Determine the (X, Y) coordinate at the center of the cell enclosing the given text.  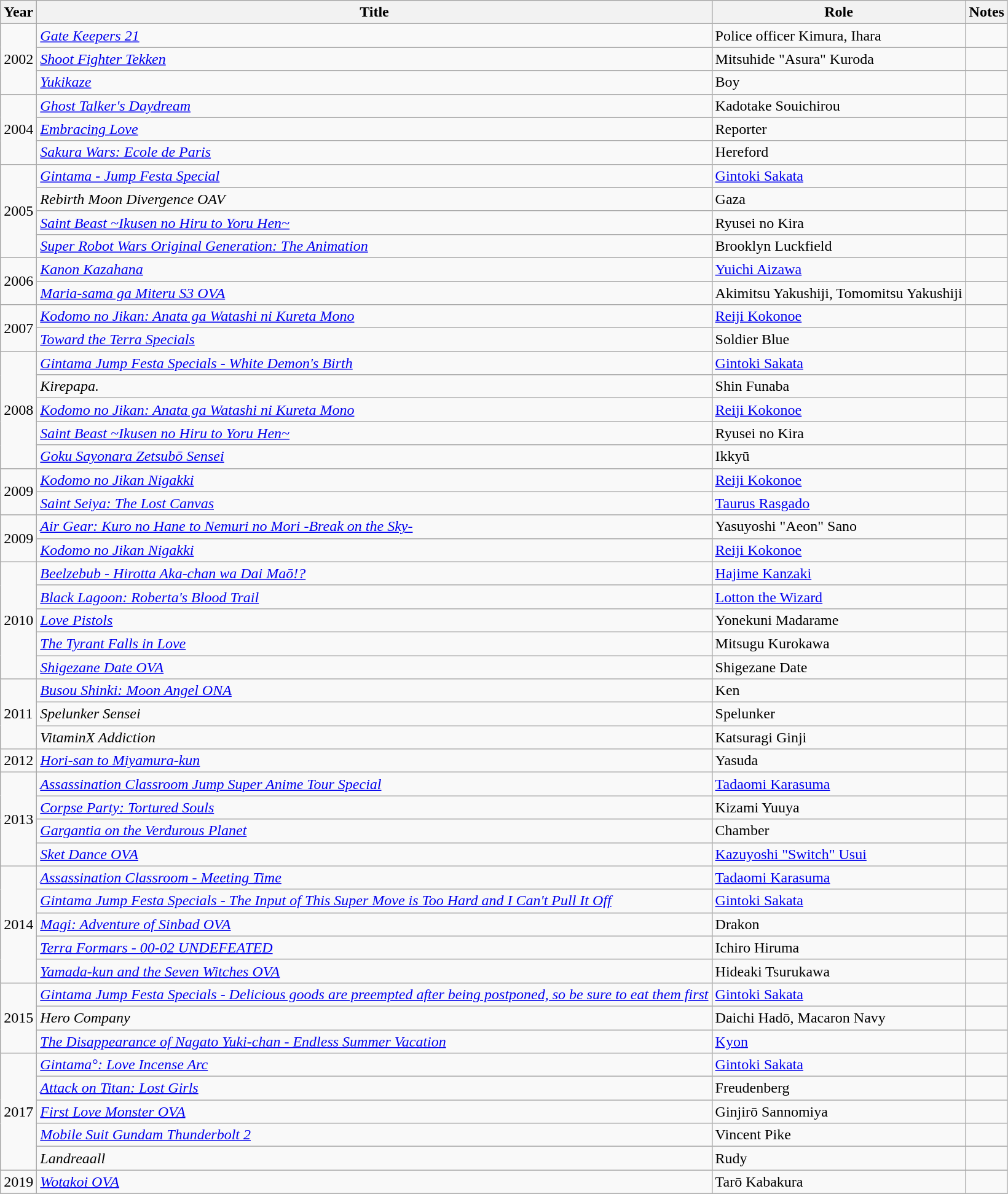
Kyon (838, 1042)
2010 (18, 620)
Shigezane Date (838, 667)
Drakon (838, 924)
Air Gear: Kuro no Hane to Nemuri no Mori -Break on the Sky- (374, 527)
Mitsuhide "Asura" Kuroda (838, 59)
Freudenberg (838, 1088)
Yuichi Aizawa (838, 269)
2012 (18, 761)
Toward the Terra Specials (374, 340)
Title (374, 12)
The Tyrant Falls in Love (374, 643)
Yasuyoshi "Aeon" Sano (838, 527)
Kirepapa. (374, 387)
Hajime Kanzaki (838, 573)
Spelunker Sensei (374, 714)
Maria-sama ga Miteru S3 OVA (374, 293)
Police officer Kimura, Ihara (838, 36)
Assassination Classroom Jump Super Anime Tour Special (374, 784)
Corpse Party: Tortured Souls (374, 807)
Landreaall (374, 1158)
Chamber (838, 831)
2019 (18, 1182)
Mitsugu Kurokawa (838, 643)
Terra Formars - 00-02 UNDEFEATED (374, 948)
Vincent Pike (838, 1135)
Gargantia on the Verdurous Planet (374, 831)
The Disappearance of Nagato Yuki-chan - Endless Summer Vacation (374, 1042)
Gintama°: Love Incense Arc (374, 1065)
Magi: Adventure of Sinbad OVA (374, 924)
2005 (18, 211)
Ichiro Hiruma (838, 948)
2004 (18, 129)
Busou Shinki: Moon Angel ONA (374, 691)
Lotton the Wizard (838, 597)
2006 (18, 281)
Rudy (838, 1158)
Ginjirō Sannomiya (838, 1112)
2013 (18, 819)
Yukikaze (374, 82)
Daichi Hadō, Macaron Navy (838, 1018)
Gintama Jump Festa Specials - The Input of This Super Move is Too Hard and I Can't Pull It Off (374, 901)
Kazuyoshi "Switch" Usui (838, 854)
Kizami Yuuya (838, 807)
Rebirth Moon Divergence OAV (374, 199)
Shoot Fighter Tekken (374, 59)
Katsuragi Ginji (838, 737)
Kadotake Souichirou (838, 106)
Shin Funaba (838, 387)
2015 (18, 1018)
Gate Keepers 21 (374, 36)
Sket Dance OVA (374, 854)
Boy (838, 82)
Gintama - Jump Festa Special (374, 176)
Role (838, 12)
Gintama Jump Festa Specials - White Demon's Birth (374, 363)
Ikkyū (838, 457)
Yasuda (838, 761)
Mobile Suit Gundam Thunderbolt 2 (374, 1135)
Gintama Jump Festa Specials - Delicious goods are preempted after being postponed, so be sure to eat them first (374, 994)
Hideaki Tsurukawa (838, 971)
Shigezane Date OVA (374, 667)
Black Lagoon: Roberta's Blood Trail (374, 597)
Sakura Wars: Ecole de Paris (374, 152)
Embracing Love (374, 129)
Year (18, 12)
Yamada-kun and the Seven Witches OVA (374, 971)
Soldier Blue (838, 340)
Saint Seiya: The Lost Canvas (374, 503)
Ghost Talker's Daydream (374, 106)
Attack on Titan: Lost Girls (374, 1088)
2011 (18, 714)
2008 (18, 410)
Notes (986, 12)
Love Pistols (374, 620)
Wotakoi OVA (374, 1182)
Taurus Rasgado (838, 503)
Hori-san to Miyamura-kun (374, 761)
Reporter (838, 129)
Kanon Kazahana (374, 269)
2002 (18, 59)
Beelzebub - Hirotta Aka-chan wa Dai Maō!? (374, 573)
Ken (838, 691)
Brooklyn Luckfield (838, 246)
Hereford (838, 152)
Super Robot Wars Original Generation: The Animation (374, 246)
Gaza (838, 199)
Akimitsu Yakushiji, Tomomitsu Yakushiji (838, 293)
Hero Company (374, 1018)
Yonekuni Madarame (838, 620)
2017 (18, 1112)
Tarō Kabakura (838, 1182)
2014 (18, 924)
VitaminX Addiction (374, 737)
Spelunker (838, 714)
First Love Monster OVA (374, 1112)
Assassination Classroom - Meeting Time (374, 878)
2007 (18, 328)
Goku Sayonara Zetsubō Sensei (374, 457)
